Detect which cell encompasses the target text, then output its [x, y] center coordinate. 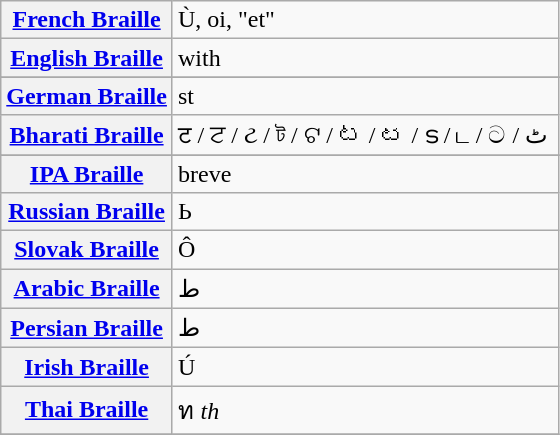
st [366, 96]
French Braille [87, 20]
ट / ਟ / ટ / ট / ଟ / ట / ಟ / ട / ட / ට / ٹ ‎ [366, 135]
Bharati Braille [87, 135]
IPA Braille [87, 173]
Ô [366, 250]
English Braille [87, 58]
German Braille [87, 96]
ท th [366, 410]
Irish Braille [87, 367]
Ь [366, 212]
Slovak Braille [87, 250]
with [366, 58]
Thai Braille [87, 410]
Arabic Braille [87, 289]
Russian Braille [87, 212]
breve [366, 173]
Persian Braille [87, 328]
Ù, oi, "et" [366, 20]
Ú [366, 367]
